Extract the [X, Y] coordinate from the center of the cell holding the provided text.  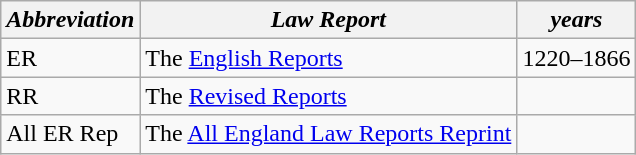
years [576, 20]
Law Report [328, 20]
The English Reports [328, 58]
1220–1866 [576, 58]
All ER Rep [70, 134]
RR [70, 96]
The All England Law Reports Reprint [328, 134]
ER [70, 58]
Abbreviation [70, 20]
The Revised Reports [328, 96]
